Detect which cell encompasses the target text, then output its (X, Y) center coordinate. 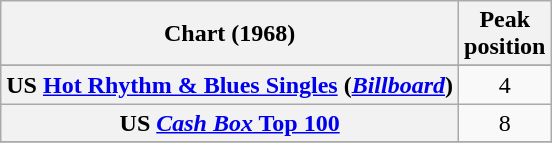
Peak position (505, 34)
US Cash Box Top 100 (230, 123)
4 (505, 85)
8 (505, 123)
Chart (1968) (230, 34)
US Hot Rhythm & Blues Singles (Billboard) (230, 85)
